Search for the cell housing the specified text and yield its (X, Y) center coordinate. 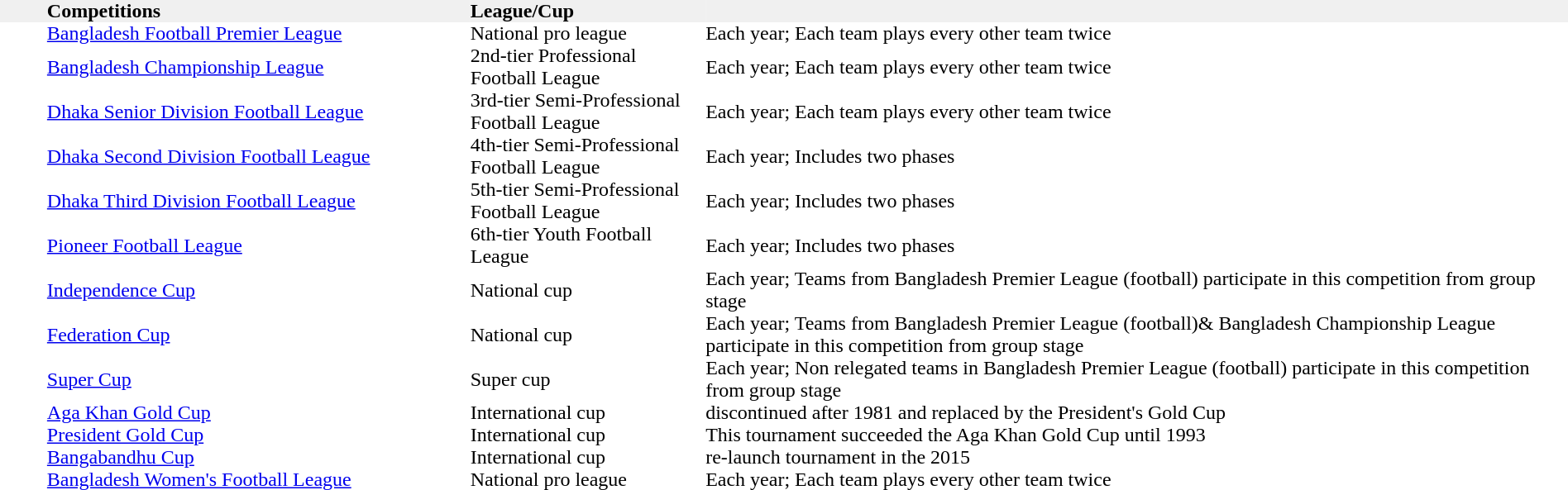
discontinued after 1981 and replaced by the President's Gold Cup (1136, 413)
3rd-tier Semi-Professional Football League (588, 112)
re-launch tournament in the 2015 (1136, 458)
Super cup (588, 379)
Bangabandhu Cup (259, 458)
Each year; Teams from Bangladesh Premier League (football)& Bangladesh Championship League participate in this competition from group stage (1136, 335)
Independence Cup (259, 290)
6th-tier Youth Football League (588, 245)
Bangladesh Championship League (259, 67)
Federation Cup (259, 335)
Bangladesh Football Premier League (259, 33)
4th-tier Semi-Professional Football League (588, 156)
National pro league (588, 33)
Competitions (259, 12)
League/Cup (588, 12)
Dhaka Senior Division Football League (259, 112)
Dhaka Third Division Football League (259, 201)
President Gold Cup (259, 435)
Aga Khan Gold Cup (259, 413)
Each year; Non relegated teams in Bangladesh Premier League (football) participate in this competition from group stage (1136, 379)
This tournament succeeded the Aga Khan Gold Cup until 1993 (1136, 435)
5th-tier Semi-Professional Football League (588, 201)
Each year; Teams from Bangladesh Premier League (football) participate in this competition from group stage (1136, 290)
Dhaka Second Division Football League (259, 156)
Super Cup (259, 379)
2nd-tier Professional Football League (588, 67)
Pioneer Football League (259, 245)
